Detect which cell encompasses the target text, then output its [x, y] center coordinate. 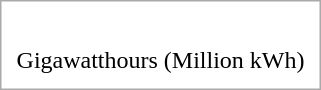
Gigawatthours (Million kWh) [161, 60]
